Return [x, y] of the center of cell containing provided text 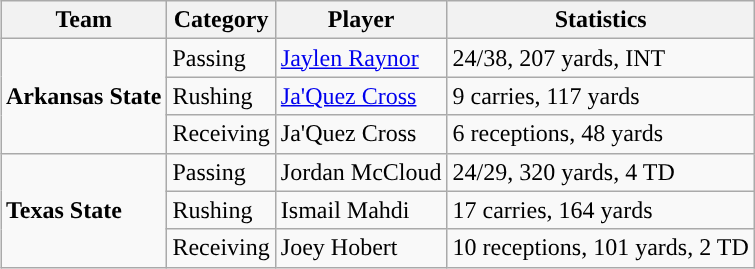
Player [361, 20]
Joey Hobert [361, 248]
Texas State [83, 210]
6 receptions, 48 yards [600, 134]
9 carries, 117 yards [600, 96]
Jaylen Raynor [361, 58]
Category [221, 20]
17 carries, 164 yards [600, 210]
24/29, 320 yards, 4 TD [600, 172]
24/38, 207 yards, INT [600, 58]
Ismail Mahdi [361, 210]
Statistics [600, 20]
Arkansas State [83, 96]
Jordan McCloud [361, 172]
Team [83, 20]
10 receptions, 101 yards, 2 TD [600, 248]
